Search for the cell housing the specified text and yield its (x, y) center coordinate. 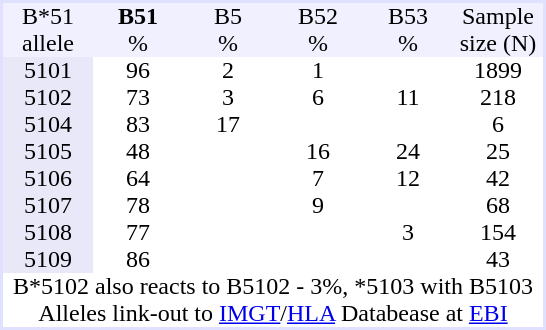
Alleles link-out to IMGT/HLA Databease at EBI (273, 314)
5104 (48, 124)
5109 (48, 260)
64 (138, 178)
83 (138, 124)
B*5102 also reacts to B5102 - 3%, *5103 with B5103 (273, 286)
86 (138, 260)
77 (138, 232)
5106 (48, 178)
154 (498, 232)
allele (48, 44)
B52 (318, 16)
2 (228, 70)
17 (228, 124)
5102 (48, 98)
5101 (48, 70)
73 (138, 98)
43 (498, 260)
7 (318, 178)
1 (318, 70)
1899 (498, 70)
25 (498, 152)
5107 (48, 206)
24 (408, 152)
42 (498, 178)
11 (408, 98)
5108 (48, 232)
12 (408, 178)
16 (318, 152)
96 (138, 70)
B53 (408, 16)
78 (138, 206)
48 (138, 152)
size (N) (498, 44)
218 (498, 98)
9 (318, 206)
68 (498, 206)
Sample (498, 16)
B*51 (48, 16)
B5 (228, 16)
5105 (48, 152)
B51 (138, 16)
